Detect which cell encompasses the target text, then output its [x, y] center coordinate. 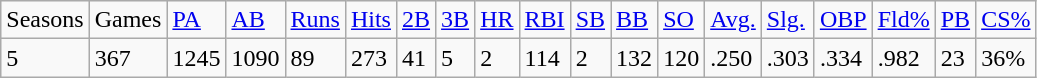
132 [634, 58]
OBP [843, 20]
Hits [370, 20]
.250 [734, 58]
3B [456, 20]
AB [256, 20]
Avg. [734, 20]
Seasons [45, 20]
36% [1006, 58]
1090 [256, 58]
CS% [1006, 20]
Runs [315, 20]
.303 [788, 58]
PA [196, 20]
Games [128, 20]
HR [497, 20]
23 [955, 58]
89 [315, 58]
273 [370, 58]
Slg. [788, 20]
PB [955, 20]
SB [590, 20]
367 [128, 58]
Fld% [904, 20]
BB [634, 20]
1245 [196, 58]
120 [682, 58]
SO [682, 20]
.982 [904, 58]
114 [544, 58]
41 [416, 58]
.334 [843, 58]
RBI [544, 20]
2B [416, 20]
